Provide the [x, y] coordinate of the cell's center where the given text is located.  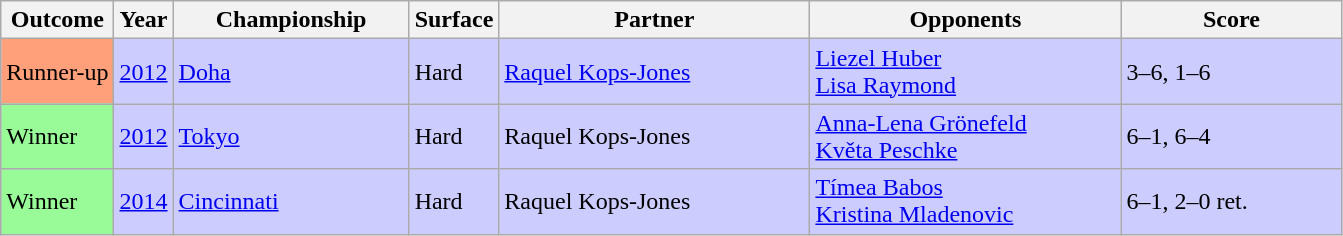
Tokyo [291, 136]
Opponents [966, 20]
Outcome [58, 20]
Partner [654, 20]
Surface [454, 20]
Cincinnati [291, 202]
6–1, 2–0 ret. [1232, 202]
Anna-Lena Grönefeld Květa Peschke [966, 136]
3–6, 1–6 [1232, 72]
Doha [291, 72]
Year [144, 20]
6–1, 6–4 [1232, 136]
Score [1232, 20]
Tímea Babos Kristina Mladenovic [966, 202]
Runner-up [58, 72]
Liezel Huber Lisa Raymond [966, 72]
2014 [144, 202]
Championship [291, 20]
